Detect which cell encompasses the target text, then output its (X, Y) center coordinate. 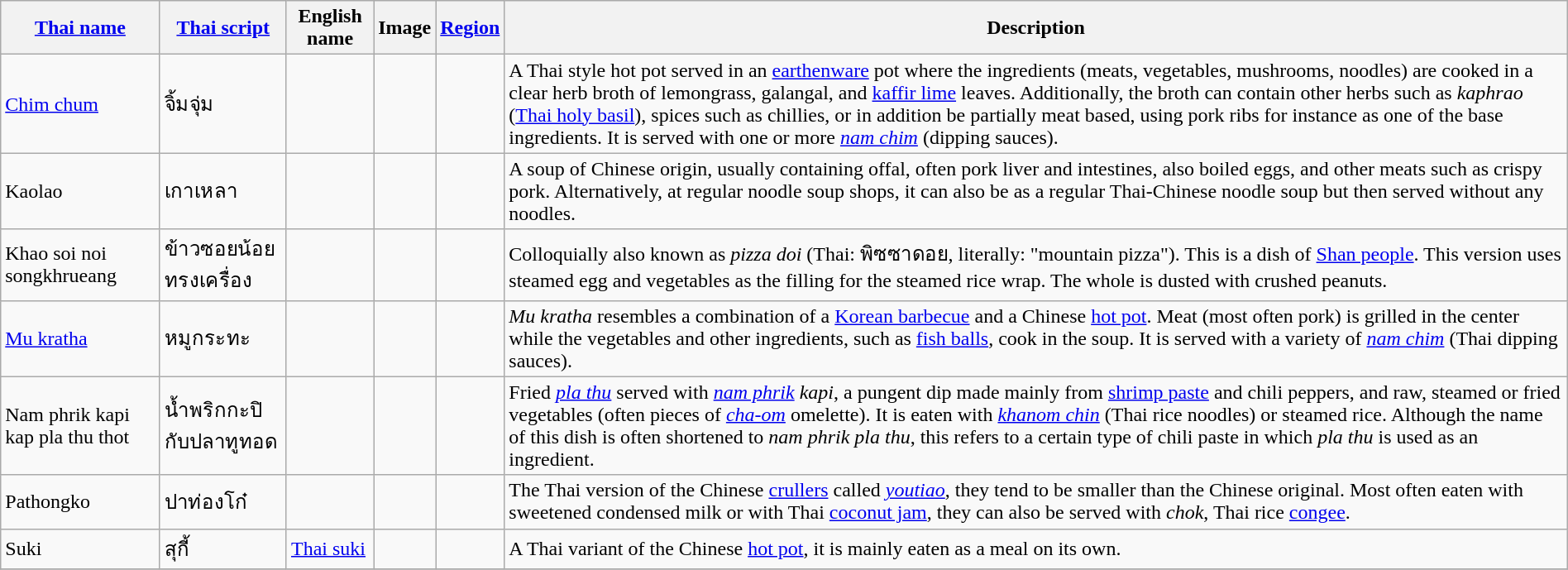
Thai suki (329, 549)
Thai name (80, 28)
ปาท่องโก๋ (223, 501)
Suki (80, 549)
Region (470, 28)
English name (329, 28)
A Thai variant of the Chinese hot pot, it is mainly eaten as a meal on its own. (1035, 549)
Chim chum (80, 104)
Image (405, 28)
Khao soi noi songkhrueang (80, 265)
Description (1035, 28)
Nam phrik kapi kap pla thu thot (80, 425)
จิ้มจุ่ม (223, 104)
Pathongko (80, 501)
Kaolao (80, 191)
Mu kratha (80, 338)
สุกี้ (223, 549)
เกาเหลา (223, 191)
Thai script (223, 28)
น้ำพริกกะปิกับปลาทูทอด (223, 425)
ข้าวซอยน้อยทรงเครื่อง (223, 265)
หมูกระทะ (223, 338)
